For the text-containing cell, return its midpoint in (x, y) coordinate format. 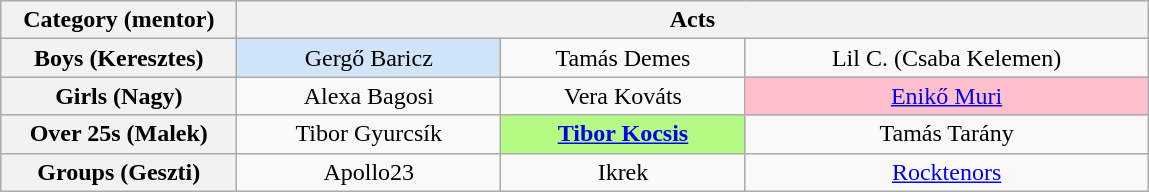
Alexa Bagosi (369, 96)
Boys (Keresztes) (119, 58)
Vera Kováts (624, 96)
Tamás Demes (624, 58)
Acts (692, 20)
Tibor Gyurcsík (369, 134)
Gergő Baricz (369, 58)
Girls (Nagy) (119, 96)
Category (mentor) (119, 20)
Enikő Muri (946, 96)
Tibor Kocsis (624, 134)
Tamás Tarány (946, 134)
Over 25s (Malek) (119, 134)
Lil C. (Csaba Kelemen) (946, 58)
Apollo23 (369, 172)
Groups (Geszti) (119, 172)
Ikrek (624, 172)
Rocktenors (946, 172)
